From the cell containing the given text, extract its center point as [x, y] coordinate. 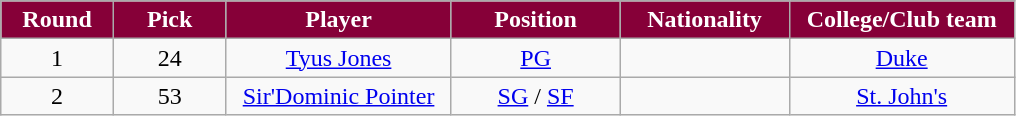
Nationality [704, 20]
Position [536, 20]
53 [170, 96]
Duke [902, 58]
St. John's [902, 96]
1 [58, 58]
College/Club team [902, 20]
Round [58, 20]
2 [58, 96]
24 [170, 58]
Player [338, 20]
Tyus Jones [338, 58]
Pick [170, 20]
Sir'Dominic Pointer [338, 96]
SG / SF [536, 96]
PG [536, 58]
